Pinpoint the cell where the given text exists, returning its (x, y) midpoint coordinate. 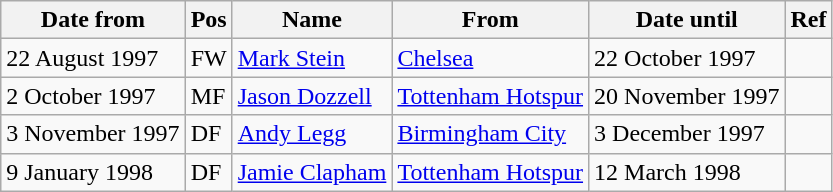
Jason Dozzell (312, 96)
12 March 1998 (687, 172)
Mark Stein (312, 58)
Date from (93, 20)
From (490, 20)
20 November 1997 (687, 96)
Name (312, 20)
22 October 1997 (687, 58)
Date until (687, 20)
2 October 1997 (93, 96)
22 August 1997 (93, 58)
9 January 1998 (93, 172)
Chelsea (490, 58)
Andy Legg (312, 134)
Pos (208, 20)
Ref (808, 20)
FW (208, 58)
3 December 1997 (687, 134)
Jamie Clapham (312, 172)
3 November 1997 (93, 134)
MF (208, 96)
Birmingham City (490, 134)
